Extract the [X, Y] coordinate from the center of the cell holding the provided text.  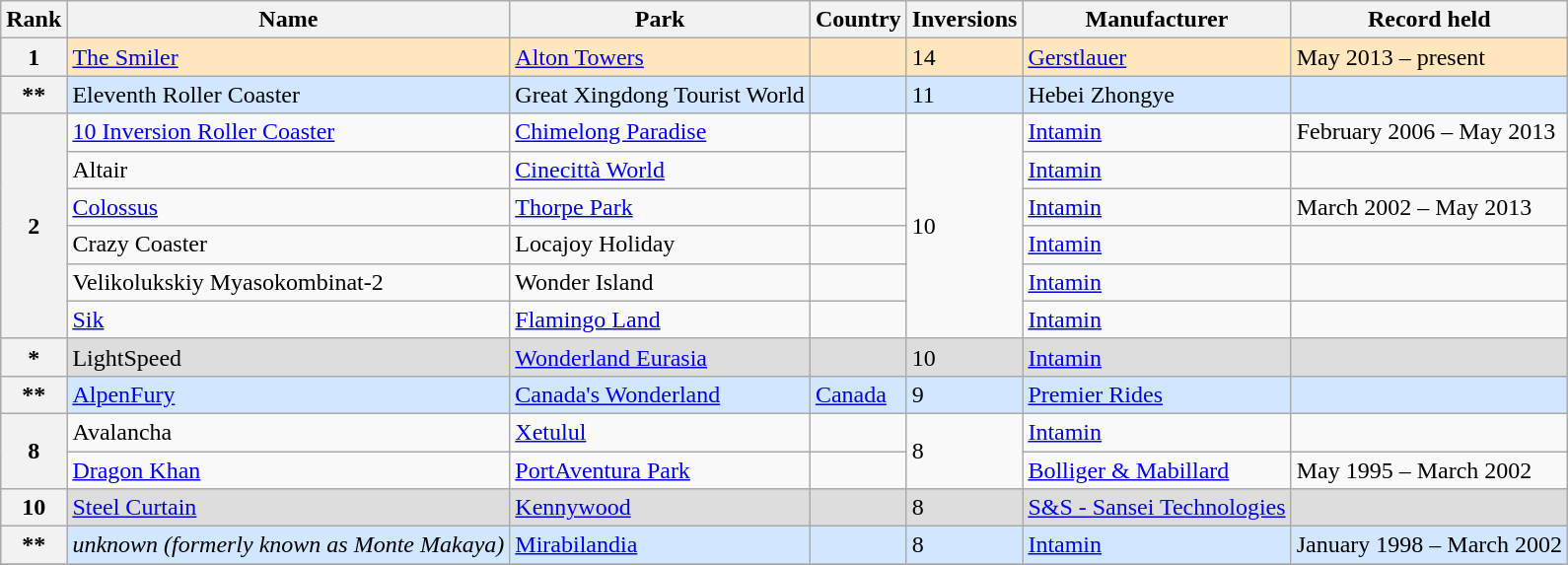
Alton Towers [661, 57]
Steel Curtain [288, 508]
Eleventh Roller Coaster [288, 95]
unknown (formerly known as Monte Makaya) [288, 545]
Wonder Island [661, 282]
Manufacturer [1157, 20]
Dragon Khan [288, 470]
* [34, 357]
Great Xingdong Tourist World [661, 95]
Crazy Coaster [288, 245]
Inversions [964, 20]
Country [858, 20]
Flamingo Land [661, 319]
PortAventura Park [661, 470]
Canada [858, 394]
Altair [288, 170]
Premier Rides [1157, 394]
Kennywood [661, 508]
Bolliger & Mabillard [1157, 470]
May 2013 – present [1429, 57]
Thorpe Park [661, 207]
Sik [288, 319]
Chimelong Paradise [661, 132]
S&S - Sansei Technologies [1157, 508]
Hebei Zhongye [1157, 95]
Mirabilandia [661, 545]
1 [34, 57]
Gerstlauer [1157, 57]
LightSpeed [288, 357]
Colossus [288, 207]
14 [964, 57]
Park [661, 20]
Velikolukskiy Myasokombinat-2 [288, 282]
Locajoy Holiday [661, 245]
March 2002 – May 2013 [1429, 207]
The Smiler [288, 57]
Xetulul [661, 432]
Cinecittà World [661, 170]
Wonderland Eurasia [661, 357]
February 2006 – May 2013 [1429, 132]
Name [288, 20]
Record held [1429, 20]
Rank [34, 20]
May 1995 – March 2002 [1429, 470]
January 1998 – March 2002 [1429, 545]
2 [34, 226]
Avalancha [288, 432]
AlpenFury [288, 394]
11 [964, 95]
10 Inversion Roller Coaster [288, 132]
Canada's Wonderland [661, 394]
9 [964, 394]
